Provide the [x, y] coordinate of the cell's center where the given text is located.  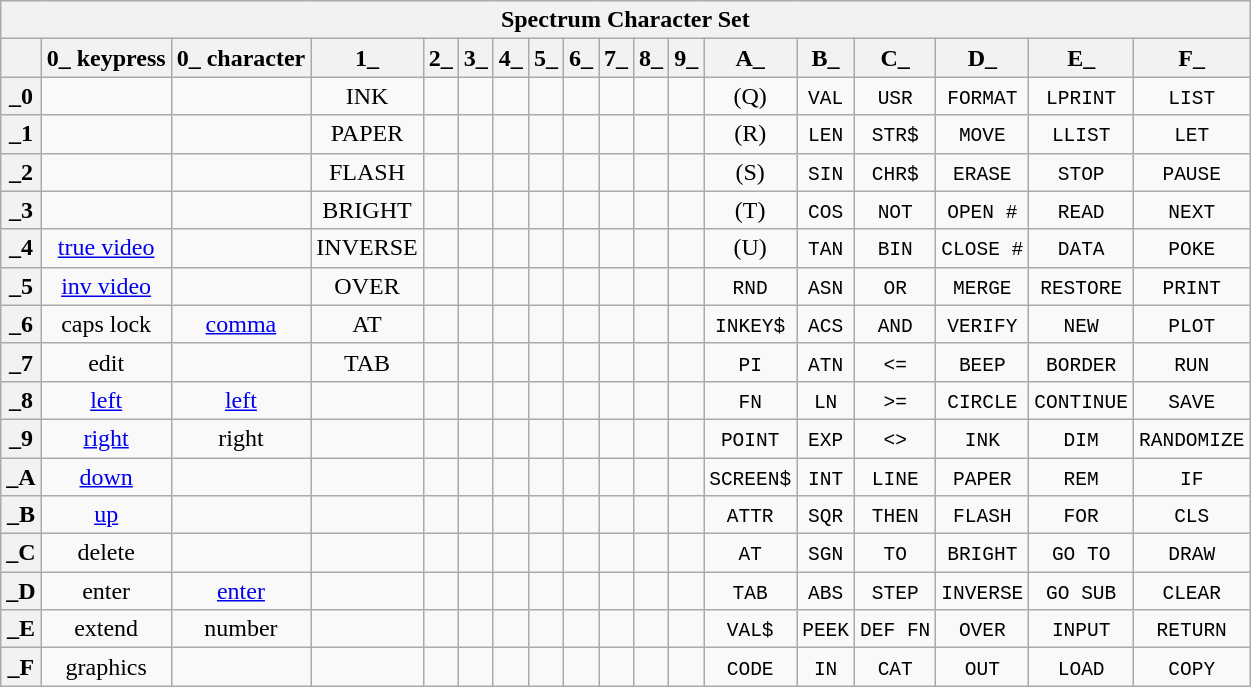
>= [896, 400]
VERIFY [982, 324]
(R) [750, 134]
IF [1192, 477]
(U) [750, 248]
INKEY$ [750, 324]
LLIST [1082, 134]
VAL [826, 96]
DIM [1082, 438]
OPEN # [982, 210]
6_ [580, 58]
3_ [476, 58]
IN [826, 667]
delete [106, 553]
_A [21, 477]
RUN [1192, 362]
0_ character [241, 58]
FN [750, 400]
0_ keypress [106, 58]
PAUSE [1192, 172]
BIN [896, 248]
CODE [750, 667]
edit [106, 362]
inv video [106, 286]
ATN [826, 362]
MOVE [982, 134]
RND [750, 286]
_1 [21, 134]
CHR$ [896, 172]
LINE [896, 477]
(S) [750, 172]
LIST [1192, 96]
_5 [21, 286]
_3 [21, 210]
EXP [826, 438]
_7 [21, 362]
RETURN [1192, 629]
NEW [1082, 324]
RESTORE [1082, 286]
(T) [750, 210]
_B [21, 515]
PEEK [826, 629]
_8 [21, 400]
8_ [652, 58]
C_ [896, 58]
<> [896, 438]
CLS [1192, 515]
F_ [1192, 58]
LET [1192, 134]
D_ [982, 58]
9_ [686, 58]
_4 [21, 248]
_0 [21, 96]
USR [896, 96]
STEP [896, 591]
_C [21, 553]
comma [241, 324]
READ [1082, 210]
NEXT [1192, 210]
NOT [896, 210]
extend [106, 629]
1_ [367, 58]
ACS [826, 324]
LEN [826, 134]
INPUT [1082, 629]
FORMAT [982, 96]
5_ [546, 58]
OUT [982, 667]
ASN [826, 286]
BORDER [1082, 362]
E_ [1082, 58]
B_ [826, 58]
_F [21, 667]
OR [896, 286]
LOAD [1082, 667]
Spectrum Character Set [626, 20]
STR$ [896, 134]
GO SUB [1082, 591]
ABS [826, 591]
RANDOMIZE [1192, 438]
BEEP [982, 362]
_D [21, 591]
DATA [1082, 248]
SCREEN$ [750, 477]
CLOSE # [982, 248]
_6 [21, 324]
STOP [1082, 172]
COPY [1192, 667]
DRAW [1192, 553]
<= [896, 362]
number [241, 629]
INT [826, 477]
(Q) [750, 96]
TO [896, 553]
POKE [1192, 248]
4_ [510, 58]
7_ [616, 58]
true video [106, 248]
LPRINT [1082, 96]
TAN [826, 248]
A_ [750, 58]
THEN [896, 515]
GO TO [1082, 553]
REM [1082, 477]
down [106, 477]
CONTINUE [1082, 400]
_9 [21, 438]
up [106, 515]
_2 [21, 172]
AND [896, 324]
POINT [750, 438]
SQR [826, 515]
CAT [896, 667]
ATTR [750, 515]
caps lock [106, 324]
DEF FN [896, 629]
2_ [440, 58]
COS [826, 210]
FOR [1082, 515]
SAVE [1192, 400]
_E [21, 629]
MERGE [982, 286]
PLOT [1192, 324]
CLEAR [1192, 591]
LN [826, 400]
ERASE [982, 172]
PRINT [1192, 286]
SIN [826, 172]
CIRCLE [982, 400]
SGN [826, 553]
VAL$ [750, 629]
graphics [106, 667]
PI [750, 362]
